Return [X, Y] of the center of cell containing provided text 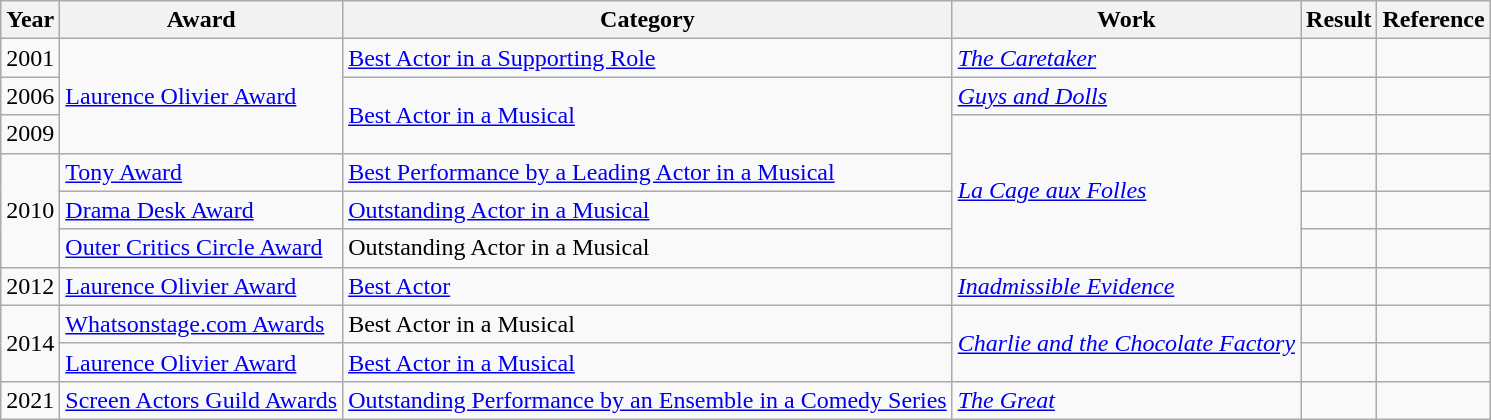
The Great [1126, 400]
Work [1126, 20]
Screen Actors Guild Awards [202, 400]
Result [1339, 20]
Whatsonstage.com Awards [202, 324]
Award [202, 20]
2006 [30, 96]
The Caretaker [1126, 58]
Best Performance by a Leading Actor in a Musical [648, 172]
Best Actor in a Supporting Role [648, 58]
Outstanding Performance by an Ensemble in a Comedy Series [648, 400]
Inadmissible Evidence [1126, 286]
Tony Award [202, 172]
Category [648, 20]
Reference [1434, 20]
2009 [30, 134]
2010 [30, 210]
La Cage aux Folles [1126, 191]
2001 [30, 58]
2014 [30, 343]
Charlie and the Chocolate Factory [1126, 343]
Year [30, 20]
Outer Critics Circle Award [202, 248]
Guys and Dolls [1126, 96]
2021 [30, 400]
Drama Desk Award [202, 210]
2012 [30, 286]
Best Actor [648, 286]
